Output the (X, Y) coordinate of the center of the cell containing the given text.  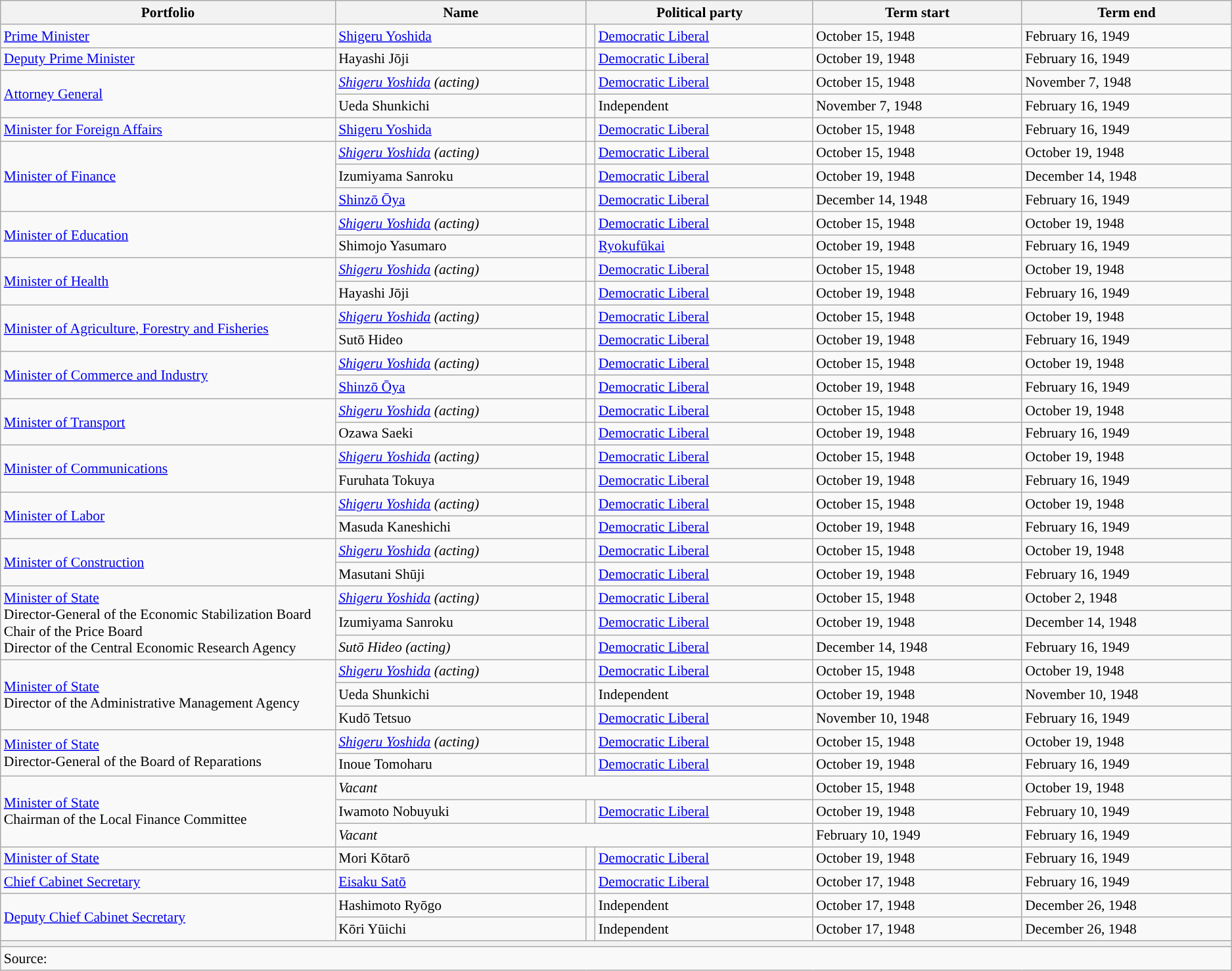
Masutani Shūji (461, 574)
Minister of StateDirector-General of the Board of Reparations (168, 753)
Political party (699, 12)
Kōri Yūichi (461, 929)
Minister of State (168, 859)
Attorney General (168, 95)
Minister of Labor (168, 515)
Minister of StateDirector of the Administrative Management Agency (168, 695)
Minister of Health (168, 281)
Ozawa Saeki (461, 434)
Deputy Chief Cabinet Secretary (168, 917)
Term start (917, 12)
Ryokufūkai (704, 246)
Mori Kōtarō (461, 859)
Eisaku Satō (461, 882)
Minister of Communications (168, 469)
Minister for Foreign Affairs (168, 129)
Hashimoto Ryōgo (461, 905)
Inoue Tomoharu (461, 765)
Shimojo Yasumaro (461, 246)
Deputy Prime Minister (168, 59)
Name (461, 12)
Minister of Construction (168, 562)
Sutō Hideo (acting) (461, 646)
Furuhata Tokuya (461, 481)
Minister of StateDirector-General of the Economic Stabilization BoardChair of the Price BoardDirector of the Central Economic Research Agency (168, 623)
Minister of Commerce and Industry (168, 376)
October 2, 1948 (1126, 598)
Iwamoto Nobuyuki (461, 812)
Prime Minister (168, 36)
Source: (616, 959)
Minister of Finance (168, 176)
Portfolio (168, 12)
Minister of Education (168, 235)
Minister of Transport (168, 422)
Chief Cabinet Secretary (168, 882)
Masuda Kaneshichi (461, 528)
Term end (1126, 12)
Sutō Hideo (461, 340)
Minister of Agriculture, Forestry and Fisheries (168, 328)
Kudō Tetsuo (461, 718)
Minister of StateChairman of the Local Finance Committee (168, 812)
